From the cell containing the given text, extract its center point as [X, Y] coordinate. 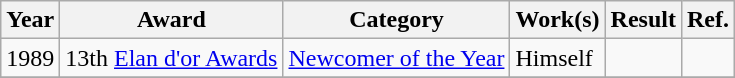
Himself [558, 58]
Newcomer of the Year [396, 58]
1989 [30, 58]
Work(s) [558, 20]
Category [396, 20]
13th Elan d'or Awards [172, 58]
Award [172, 20]
Result [643, 20]
Year [30, 20]
Ref. [708, 20]
